Pinpoint the cell where the given text exists, returning its [x, y] midpoint coordinate. 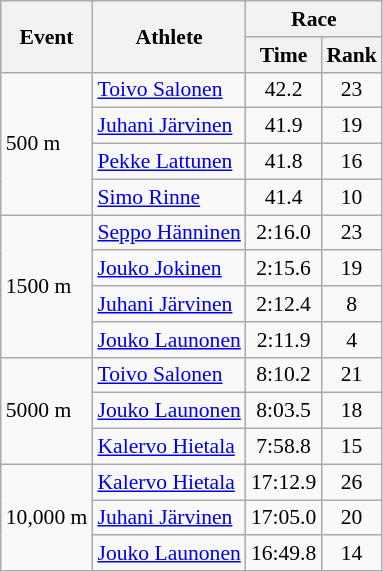
14 [352, 554]
Race [314, 19]
500 m [47, 143]
7:58.8 [284, 447]
Jouko Jokinen [168, 269]
2:16.0 [284, 233]
Simo Rinne [168, 197]
Rank [352, 55]
17:12.9 [284, 482]
1500 m [47, 286]
21 [352, 375]
Pekke Lattunen [168, 162]
16 [352, 162]
41.9 [284, 126]
10 [352, 197]
16:49.8 [284, 554]
41.4 [284, 197]
Seppo Hänninen [168, 233]
2:11.9 [284, 340]
Athlete [168, 36]
2:15.6 [284, 269]
8 [352, 304]
Time [284, 55]
8:03.5 [284, 411]
2:12.4 [284, 304]
17:05.0 [284, 518]
5000 m [47, 410]
8:10.2 [284, 375]
42.2 [284, 90]
4 [352, 340]
26 [352, 482]
Event [47, 36]
15 [352, 447]
18 [352, 411]
41.8 [284, 162]
10,000 m [47, 518]
20 [352, 518]
